Return the [x, y] coordinate for the center point of the cell that contains the specified text.  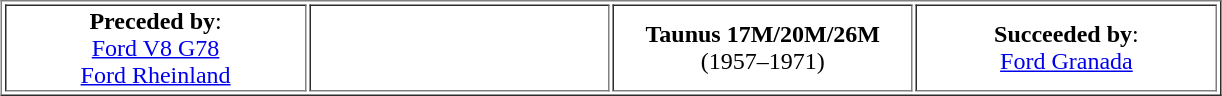
Succeeded by:Ford Granada [1066, 48]
Preceded by:Ford V8 G78Ford Rheinland [156, 48]
Taunus 17M/20M/26M(1957–1971) [762, 48]
